Extract the [x, y] coordinate from the center of the cell holding the provided text.  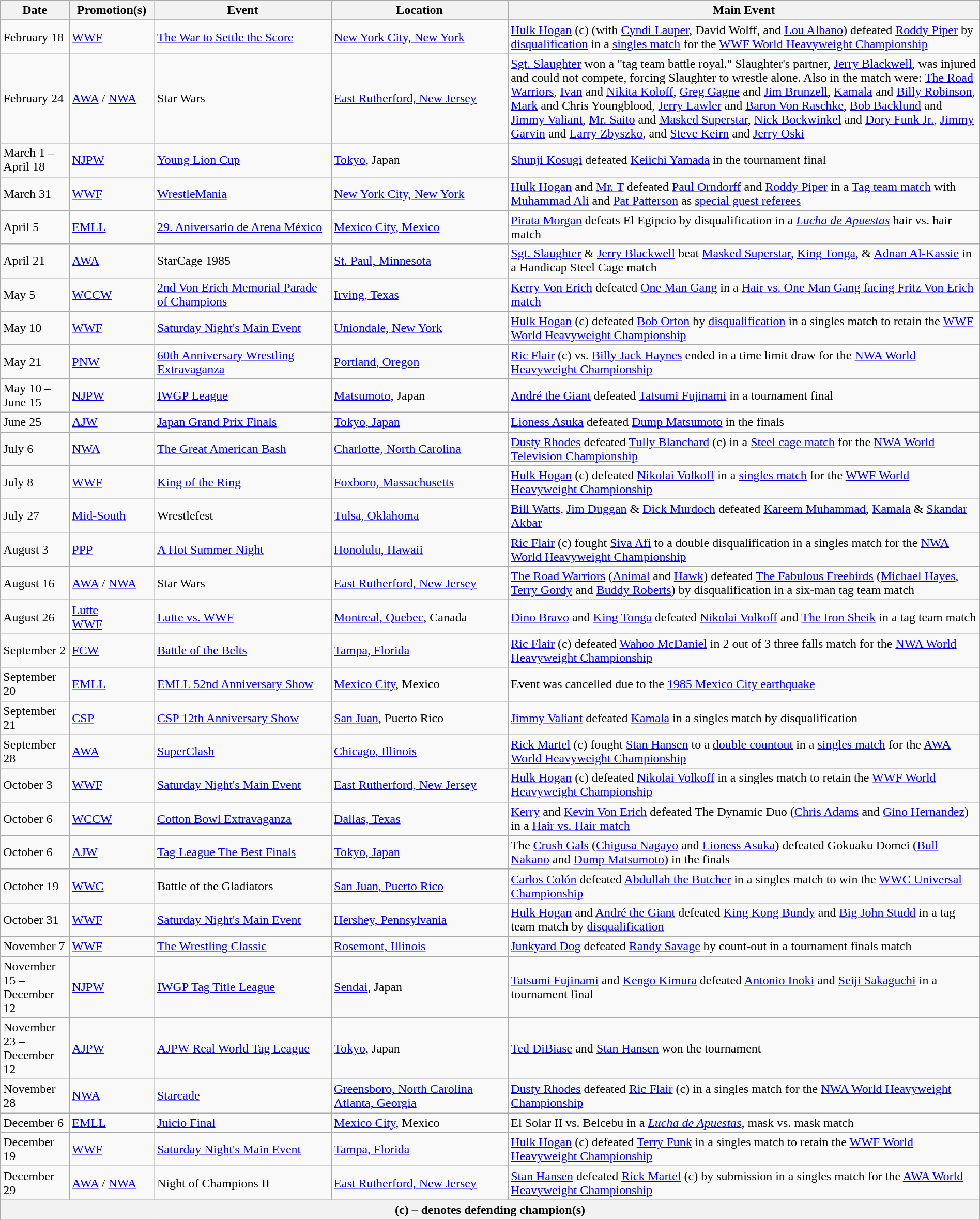
Night of Champions II [242, 1183]
Event was cancelled due to the 1985 Mexico City earthquake [744, 684]
Juicio Final [242, 1123]
André the Giant defeated Tatsumi Fujinami in a tournament final [744, 395]
Ric Flair (c) vs. Billy Jack Haynes ended in a time limit draw for the NWA World Heavyweight Championship [744, 362]
Starcade [242, 1096]
St. Paul, Minnesota [420, 261]
April 5 [35, 227]
Kerry and Kevin Von Erich defeated The Dynamic Duo (Chris Adams and Gino Hernandez) in a Hair vs. Hair match [744, 819]
September 28 [35, 752]
July 6 [35, 449]
IWGP Tag Title League [242, 987]
Charlotte, North Carolina [420, 449]
Irving, Texas [420, 295]
Matsumoto, Japan [420, 395]
May 21 [35, 362]
Battle of the Belts [242, 650]
May 10 [35, 328]
Wrestlefest [242, 516]
Hulk Hogan (c) defeated Bob Orton by disqualification in a singles match to retain the WWF World Heavyweight Championship [744, 328]
October 31 [35, 919]
Sgt. Slaughter & Jerry Blackwell beat Masked Superstar, King Tonga, & Adnan Al-Kassie in a Handicap Steel Cage match [744, 261]
The Great American Bash [242, 449]
Event [242, 10]
Portland, Oregon [420, 362]
Honolulu, Hawaii [420, 550]
Dallas, Texas [420, 819]
Japan Grand Prix Finals [242, 422]
FCW [112, 650]
King of the Ring [242, 483]
The Crush Gals (Chigusa Nagayo and Lioness Asuka) defeated Gokuaku Domei (Bull Nakano and Dump Matsumoto) in the finals [744, 852]
May 10 – June 15 [35, 395]
Tag League The Best Finals [242, 852]
60th Anniversary Wrestling Extravaganza [242, 362]
Battle of the Gladiators [242, 886]
WWC [112, 886]
Promotion(s) [112, 10]
PNW [112, 362]
WrestleMania [242, 193]
November 28 [35, 1096]
Stan Hansen defeated Rick Martel (c) by submission in a singles match for the AWA World Heavyweight Championship [744, 1183]
Hershey, Pennsylvania [420, 919]
Date [35, 10]
Lutte WWF [112, 617]
Young Lion Cup [242, 160]
Hulk Hogan and André the Giant defeated King Kong Bundy and Big John Studd in a tag team match by disqualification [744, 919]
December 6 [35, 1123]
Lioness Asuka defeated Dump Matsumoto in the finals [744, 422]
Lutte vs. WWF [242, 617]
March 31 [35, 193]
Location [420, 10]
Pirata Morgan defeats El Egipcio by disqualification in a Lucha de Apuestas hair vs. hair match [744, 227]
AJPW Real World Tag League [242, 1048]
August 26 [35, 617]
Hulk Hogan (c) defeated Terry Funk in a singles match to retain the WWF World Heavyweight Championship [744, 1150]
Dino Bravo and King Tonga defeated Nikolai Volkoff and The Iron Sheik in a tag team match [744, 617]
Greensboro, North CarolinaAtlanta, Georgia [420, 1096]
CSP [112, 718]
(c) – denotes defending champion(s) [490, 1210]
Rick Martel (c) fought Stan Hansen to a double countout in a singles match for the AWA World Heavyweight Championship [744, 752]
Cotton Bowl Extravaganza [242, 819]
Hulk Hogan (c) defeated Nikolai Volkoff in a singles match to retain the WWF World Heavyweight Championship [744, 785]
Ric Flair (c) defeated Wahoo McDaniel in 2 out of 3 three falls match for the NWA World Heavyweight Championship [744, 650]
Junkyard Dog defeated Randy Savage by count-out in a tournament finals match [744, 946]
October 19 [35, 886]
Foxboro, Massachusetts [420, 483]
September 2 [35, 650]
AJPW [112, 1048]
December 29 [35, 1183]
The War to Settle the Score [242, 37]
August 3 [35, 550]
September 21 [35, 718]
March 1 – April 18 [35, 160]
Rosemont, Illinois [420, 946]
Carlos Colón defeated Abdullah the Butcher in a singles match to win the WWC Universal Championship [744, 886]
February 18 [35, 37]
May 5 [35, 295]
El Solar II vs. Belcebu in a Lucha de Apuestas, mask vs. mask match [744, 1123]
September 20 [35, 684]
Ric Flair (c) fought Siva Afi to a double disqualification in a singles match for the NWA World Heavyweight Championship [744, 550]
Uniondale, New York [420, 328]
The Wrestling Classic [242, 946]
A Hot Summer Night [242, 550]
SuperClash [242, 752]
Hulk Hogan and Mr. T defeated Paul Orndorff and Roddy Piper in a Tag team match with Muhammad Ali and Pat Patterson as special guest referees [744, 193]
Montreal, Quebec, Canada [420, 617]
StarCage 1985 [242, 261]
29. Aniversario de Arena México [242, 227]
February 24 [35, 98]
Kerry Von Erich defeated One Man Gang in a Hair vs. One Man Gang facing Fritz Von Erich match [744, 295]
August 16 [35, 583]
Hulk Hogan (c) defeated Nikolai Volkoff in a singles match for the WWF World Heavyweight Championship [744, 483]
Main Event [744, 10]
EMLL 52nd Anniversary Show [242, 684]
April 21 [35, 261]
Sendai, Japan [420, 987]
November 15 – December 12 [35, 987]
Mid-South [112, 516]
Bill Watts, Jim Duggan & Dick Murdoch defeated Kareem Muhammad, Kamala & Skandar Akbar [744, 516]
Chicago, Illinois [420, 752]
December 19 [35, 1150]
November 7 [35, 946]
Jimmy Valiant defeated Kamala in a singles match by disqualification [744, 718]
CSP 12th Anniversary Show [242, 718]
Dusty Rhodes defeated Tully Blanchard (c) in a Steel cage match for the NWA World Television Championship [744, 449]
Dusty Rhodes defeated Ric Flair (c) in a singles match for the NWA World Heavyweight Championship [744, 1096]
Shunji Kosugi defeated Keiichi Yamada in the tournament final [744, 160]
PPP [112, 550]
November 23 – December 12 [35, 1048]
2nd Von Erich Memorial Parade of Champions [242, 295]
Tatsumi Fujinami and Kengo Kimura defeated Antonio Inoki and Seiji Sakaguchi in a tournament final [744, 987]
October 3 [35, 785]
Ted DiBiase and Stan Hansen won the tournament [744, 1048]
July 8 [35, 483]
June 25 [35, 422]
Tulsa, Oklahoma [420, 516]
IWGP League [242, 395]
July 27 [35, 516]
